Pinpoint the cell where the given text exists, returning its [X, Y] midpoint coordinate. 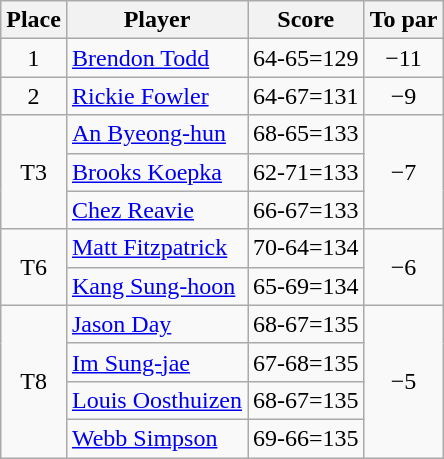
2 [34, 96]
64-65=129 [306, 58]
−9 [404, 96]
Jason Day [156, 324]
Matt Fitzpatrick [156, 248]
69-66=135 [306, 438]
Place [34, 20]
−5 [404, 381]
Chez Reavie [156, 210]
An Byeong-hun [156, 134]
Im Sung-jae [156, 362]
1 [34, 58]
68-65=133 [306, 134]
T8 [34, 381]
Louis Oosthuizen [156, 400]
−11 [404, 58]
64-67=131 [306, 96]
−7 [404, 172]
Rickie Fowler [156, 96]
Brooks Koepka [156, 172]
Webb Simpson [156, 438]
Score [306, 20]
−6 [404, 267]
66-67=133 [306, 210]
T3 [34, 172]
Brendon Todd [156, 58]
Kang Sung-hoon [156, 286]
62-71=133 [306, 172]
65-69=134 [306, 286]
T6 [34, 267]
67-68=135 [306, 362]
70-64=134 [306, 248]
To par [404, 20]
Player [156, 20]
